Search for the cell housing the specified text and yield its (X, Y) center coordinate. 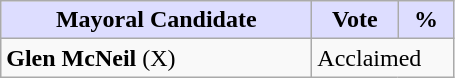
Glen McNeil (X) (156, 58)
Acclaimed (383, 58)
Mayoral Candidate (156, 20)
% (426, 20)
Vote (355, 20)
